Locate the cell with the specified text and output its (X, Y) center coordinate. 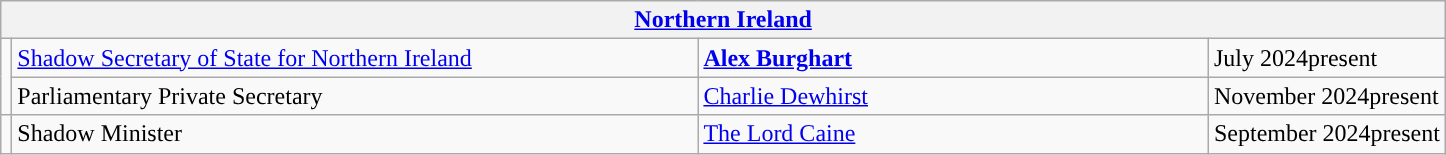
Charlie Dewhirst (954, 96)
Shadow Minister (355, 134)
September 2024present (1326, 134)
Alex Burghart (954, 58)
Shadow Secretary of State for Northern Ireland (355, 58)
Northern Ireland (724, 20)
Parliamentary Private Secretary (355, 96)
November 2024present (1326, 96)
The Lord Caine (954, 134)
July 2024present (1326, 58)
